Output the (x, y) coordinate of the center of the cell containing the given text.  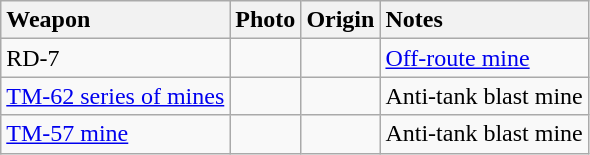
TM-62 series of mines (116, 96)
Photo (266, 20)
Off-route mine (484, 58)
Origin (340, 20)
Notes (484, 20)
RD-7 (116, 58)
TM-57 mine (116, 134)
Weapon (116, 20)
